Determine the [x, y] coordinate at the center of the cell enclosing the given text.  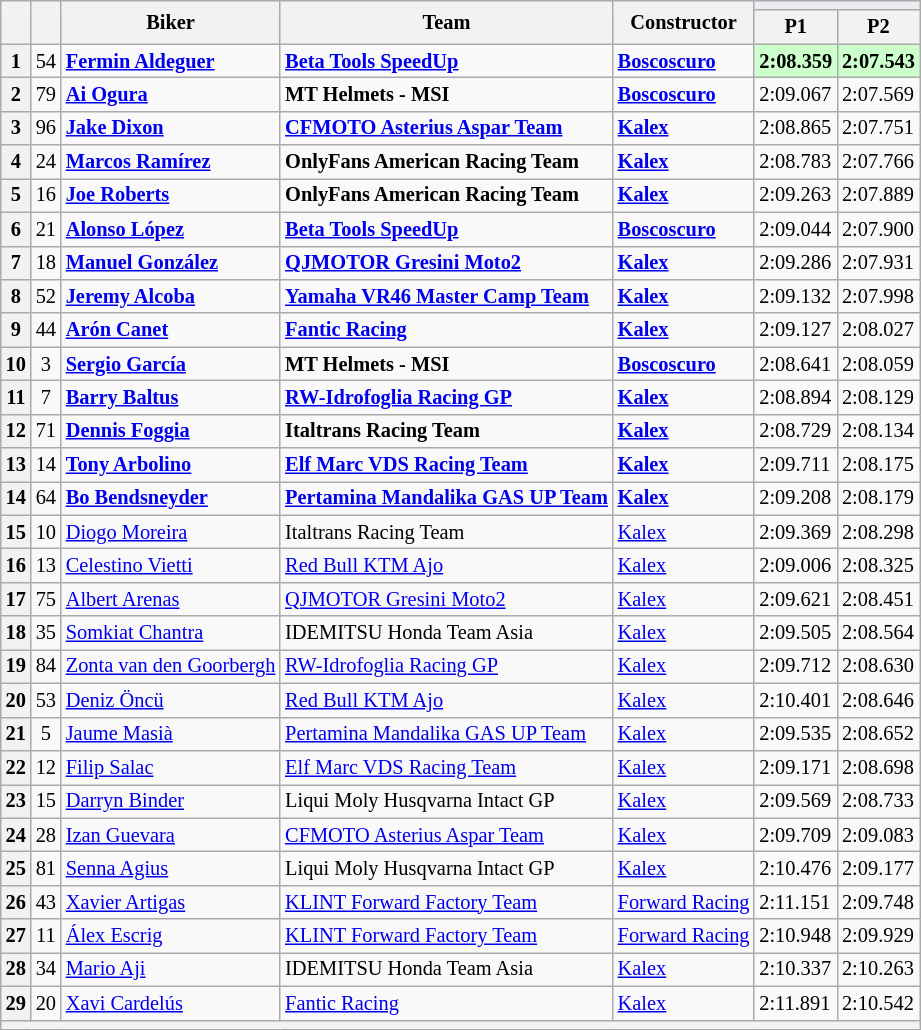
Joe Roberts [170, 195]
9 [16, 330]
81 [46, 868]
2:08.325 [878, 565]
17 [16, 599]
2:08.733 [878, 801]
2:08.175 [878, 465]
2:09.263 [796, 195]
2:08.698 [878, 767]
Manuel González [170, 263]
2:09.006 [796, 565]
19 [16, 666]
2:08.641 [796, 364]
2:09.083 [878, 835]
Constructor [684, 22]
79 [46, 94]
2:08.298 [878, 532]
2:09.505 [796, 633]
2:09.748 [878, 902]
Darryn Binder [170, 801]
Filip Salac [170, 767]
54 [46, 61]
2:09.044 [796, 229]
Marcos Ramírez [170, 162]
Arón Canet [170, 330]
2:08.783 [796, 162]
23 [16, 801]
2:08.646 [878, 700]
Jaume Masià [170, 734]
8 [16, 296]
84 [46, 666]
2:09.929 [878, 936]
29 [16, 1003]
2:10.263 [878, 969]
2:09.535 [796, 734]
35 [46, 633]
2:10.542 [878, 1003]
Sergio García [170, 364]
Alonso López [170, 229]
53 [46, 700]
Biker [170, 22]
P2 [878, 27]
Jeremy Alcoba [170, 296]
2:08.359 [796, 61]
34 [46, 969]
2:09.711 [796, 465]
64 [46, 498]
2:09.569 [796, 801]
27 [16, 936]
2:08.652 [878, 734]
2:09.712 [796, 666]
Team [446, 22]
Dennis Foggia [170, 431]
2:08.451 [878, 599]
2:09.621 [796, 599]
Tony Arbolino [170, 465]
26 [16, 902]
Álex Escrig [170, 936]
Fermin Aldeguer [170, 61]
2 [16, 94]
Senna Agius [170, 868]
4 [16, 162]
22 [16, 767]
2:09.067 [796, 94]
2:07.900 [878, 229]
2:09.171 [796, 767]
2:07.766 [878, 162]
Bo Bendsneyder [170, 498]
Diogo Moreira [170, 532]
2:08.059 [878, 364]
2:07.998 [878, 296]
P1 [796, 27]
2:09.286 [796, 263]
2:09.369 [796, 532]
Deniz Öncü [170, 700]
Ai Ogura [170, 94]
44 [46, 330]
2:07.751 [878, 128]
Jake Dixon [170, 128]
2:11.891 [796, 1003]
2:08.630 [878, 666]
75 [46, 599]
1 [16, 61]
2:09.208 [796, 498]
96 [46, 128]
Yamaha VR46 Master Camp Team [446, 296]
2:07.569 [878, 94]
2:08.129 [878, 397]
Celestino Vietti [170, 565]
Somkiat Chantra [170, 633]
2:09.709 [796, 835]
2:09.132 [796, 296]
2:08.134 [878, 431]
2:10.337 [796, 969]
2:07.931 [878, 263]
2:08.027 [878, 330]
Albert Arenas [170, 599]
Xavier Artigas [170, 902]
Barry Baltus [170, 397]
2:08.894 [796, 397]
Zonta van den Goorbergh [170, 666]
Izan Guevara [170, 835]
2:08.179 [878, 498]
2:10.476 [796, 868]
52 [46, 296]
Mario Aji [170, 969]
2:10.948 [796, 936]
2:07.889 [878, 195]
Xavi Cardelús [170, 1003]
2:08.865 [796, 128]
71 [46, 431]
2:08.564 [878, 633]
6 [16, 229]
2:09.127 [796, 330]
2:08.729 [796, 431]
2:11.151 [796, 902]
43 [46, 902]
2:09.177 [878, 868]
25 [16, 868]
2:10.401 [796, 700]
2:07.543 [878, 61]
